Return [X, Y] of the center of cell containing provided text 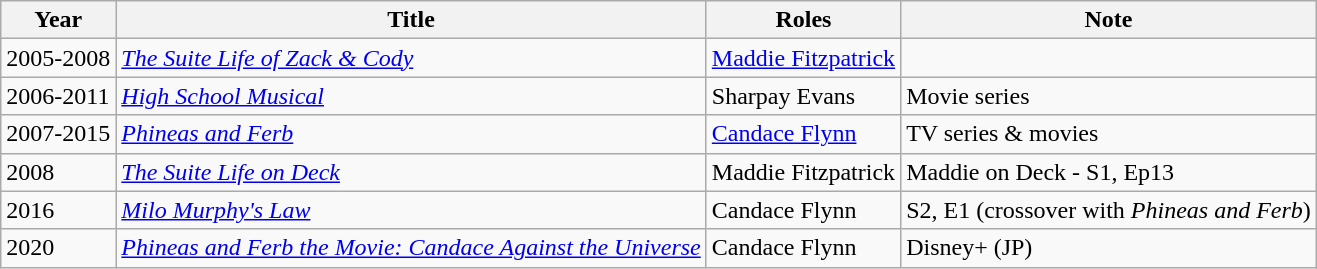
Phineas and Ferb [411, 134]
High School Musical [411, 96]
Milo Murphy's Law [411, 210]
TV series & movies [1109, 134]
Title [411, 20]
Sharpay Evans [803, 96]
2005-2008 [58, 58]
The Suite Life on Deck [411, 172]
S2, E1 (crossover with Phineas and Ferb) [1109, 210]
The Suite Life of Zack & Cody [411, 58]
2006-2011 [58, 96]
2020 [58, 248]
Movie series [1109, 96]
Disney+ (JP) [1109, 248]
Maddie on Deck - S1, Ep13 [1109, 172]
Note [1109, 20]
Year [58, 20]
2008 [58, 172]
Roles [803, 20]
2016 [58, 210]
2007-2015 [58, 134]
Phineas and Ferb the Movie: Candace Against the Universe [411, 248]
